Find where the given text appears and provide that cell's center as (x, y) coordinate. 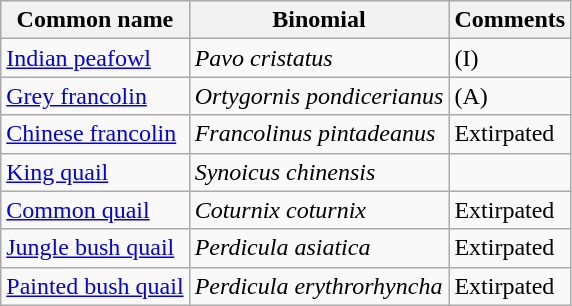
Common quail (95, 210)
Pavo cristatus (319, 58)
Synoicus chinensis (319, 172)
(A) (510, 96)
Chinese francolin (95, 134)
Indian peafowl (95, 58)
Grey francolin (95, 96)
Perdicula asiatica (319, 248)
Comments (510, 20)
Jungle bush quail (95, 248)
Painted bush quail (95, 286)
Ortygornis pondicerianus (319, 96)
Perdicula erythrorhyncha (319, 286)
Coturnix coturnix (319, 210)
(I) (510, 58)
Binomial (319, 20)
Common name (95, 20)
Francolinus pintadeanus (319, 134)
King quail (95, 172)
